Identify which cell holds the provided text, then report its (x, y) central coordinate. 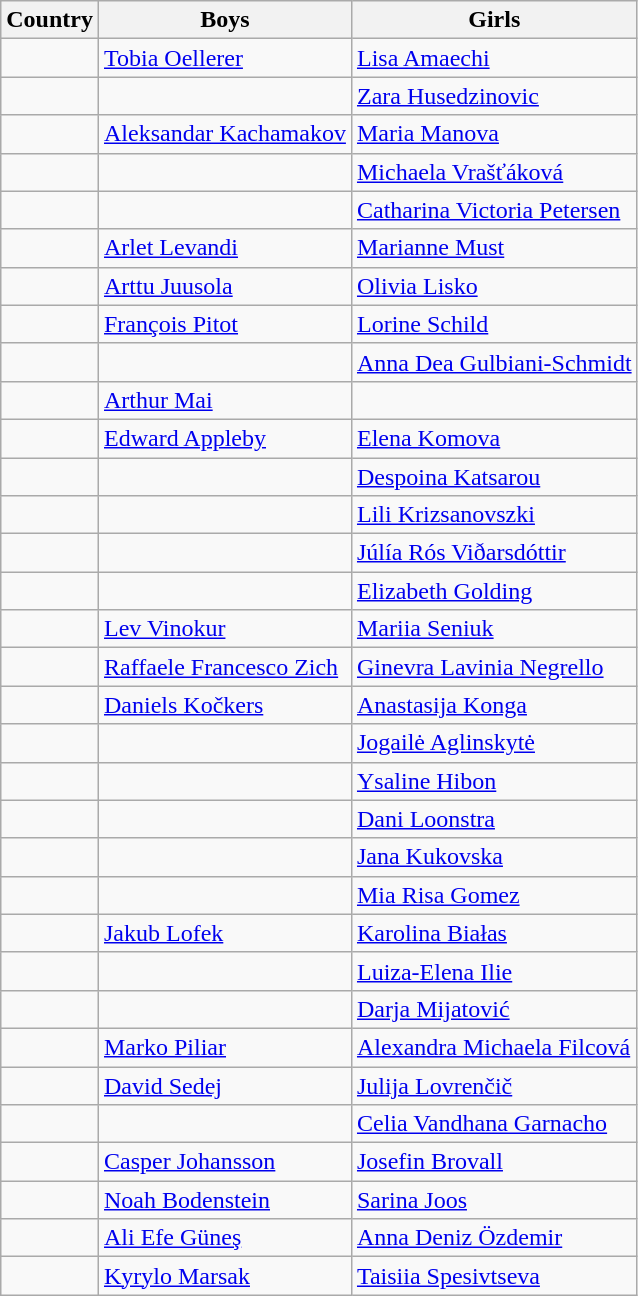
Jogailė Aglinskytė (494, 743)
Arttu Juusola (224, 286)
Maria Manova (494, 134)
Josefin Brovall (494, 1162)
Alexandra Michaela Filcová (494, 1047)
Michaela Vrašťáková (494, 172)
François Pitot (224, 324)
Tobia Oellerer (224, 58)
Zara Husedzinovic (494, 96)
Darja Mijatović (494, 1009)
Arlet Levandi (224, 248)
Despoina Katsarou (494, 477)
Olivia Lisko (494, 286)
Country (50, 20)
Edward Appleby (224, 438)
Noah Bodenstein (224, 1200)
Raffaele Francesco Zich (224, 667)
Girls (494, 20)
Julija Lovrenčič (494, 1085)
Mia Risa Gomez (494, 895)
Sarina Joos (494, 1200)
Marianne Must (494, 248)
Dani Loonstra (494, 819)
Ysaline Hibon (494, 781)
Luiza-Elena Ilie (494, 971)
Marko Piliar (224, 1047)
Mariia Seniuk (494, 629)
Celia Vandhana Garnacho (494, 1124)
Lili Krizsanovszki (494, 515)
Boys (224, 20)
Daniels Kočkers (224, 705)
Elena Komova (494, 438)
Karolina Białas (494, 933)
Anna Deniz Özdemir (494, 1238)
Lorine Schild (494, 324)
Lev Vinokur (224, 629)
Catharina Victoria Petersen (494, 210)
Arthur Mai (224, 400)
Anastasija Konga (494, 705)
Aleksandar Kachamakov (224, 134)
Casper Johansson (224, 1162)
Taisiia Spesivtseva (494, 1276)
Kyrylo Marsak (224, 1276)
Jakub Lofek (224, 933)
Ginevra Lavinia Negrello (494, 667)
Júlía Rós Viðarsdóttir (494, 553)
Jana Kukovska (494, 857)
David Sedej (224, 1085)
Elizabeth Golding (494, 591)
Lisa Amaechi (494, 58)
Anna Dea Gulbiani-Schmidt (494, 362)
Ali Efe Güneş (224, 1238)
